Find where the given text appears and provide that cell's center as [x, y] coordinate. 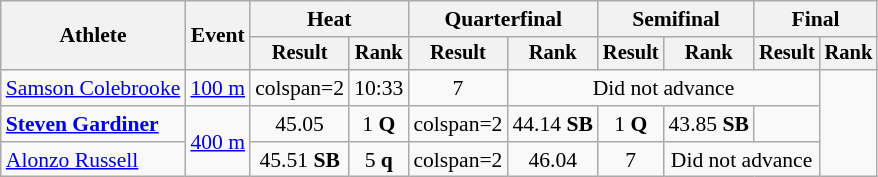
44.14 SB [552, 124]
Samson Colebrooke [94, 88]
Quarterfinal [503, 19]
45.05 [300, 124]
Semifinal [676, 19]
10:33 [378, 88]
100 m [218, 88]
43.85 SB [710, 124]
Did not advance [663, 88]
Event [218, 36]
400 m [218, 142]
Steven Gardiner [94, 124]
Heat [329, 19]
7 [458, 88]
Athlete [94, 36]
Final [816, 19]
